Identify which cell holds the provided text, then report its (X, Y) central coordinate. 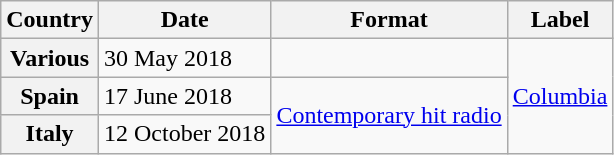
17 June 2018 (184, 96)
Date (184, 20)
Various (50, 58)
Italy (50, 134)
Columbia (560, 96)
Label (560, 20)
12 October 2018 (184, 134)
Format (389, 20)
Contemporary hit radio (389, 115)
30 May 2018 (184, 58)
Country (50, 20)
Spain (50, 96)
